Find where the given text appears and provide that cell's center as (X, Y) coordinate. 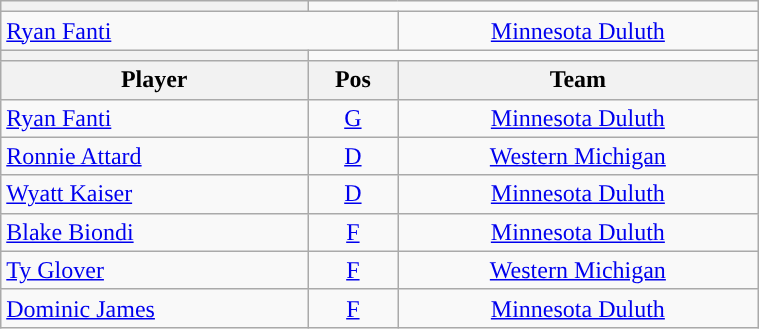
Pos (353, 80)
Blake Biondi (154, 232)
Player (154, 80)
Wyatt Kaiser (154, 194)
Ty Glover (154, 270)
Team (578, 80)
Ronnie Attard (154, 156)
G (353, 118)
Dominic James (154, 308)
